Return [x, y] of the center of cell containing provided text 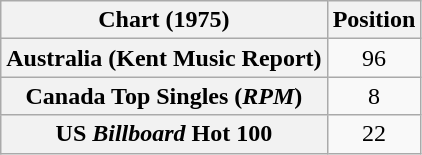
Position [374, 20]
Canada Top Singles (RPM) [164, 96]
Australia (Kent Music Report) [164, 58]
US Billboard Hot 100 [164, 134]
96 [374, 58]
Chart (1975) [164, 20]
8 [374, 96]
22 [374, 134]
